Detect which cell encompasses the target text, then output its [x, y] center coordinate. 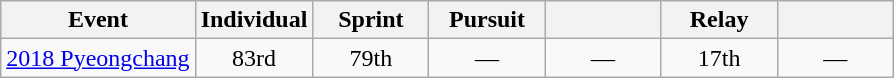
Pursuit [487, 20]
Relay [719, 20]
17th [719, 58]
Event [98, 20]
Individual [254, 20]
2018 Pyeongchang [98, 58]
79th [371, 58]
83rd [254, 58]
Sprint [371, 20]
